Provide the (X, Y) coordinate of the cell's center where the given text is located.  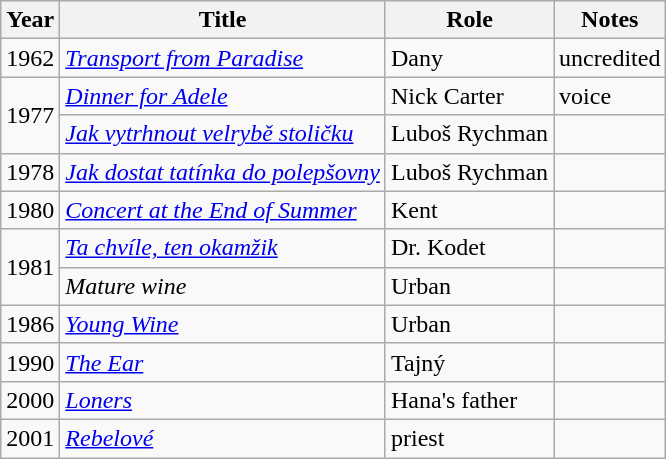
uncredited (610, 58)
Dr. Kodet (469, 248)
1986 (30, 324)
Concert at the End of Summer (223, 210)
Young Wine (223, 324)
The Ear (223, 362)
1980 (30, 210)
Title (223, 20)
Nick Carter (469, 96)
Year (30, 20)
Rebelové (223, 438)
1990 (30, 362)
Jak vytrhnout velrybě stoličku (223, 134)
Dany (469, 58)
Jak dostat tatínka do polepšovny (223, 172)
voice (610, 96)
1962 (30, 58)
2000 (30, 400)
priest (469, 438)
Ta chvíle, ten okamžik (223, 248)
Role (469, 20)
Tajný (469, 362)
Transport from Paradise (223, 58)
1977 (30, 115)
1978 (30, 172)
Kent (469, 210)
Mature wine (223, 286)
Hana's father (469, 400)
Dinner for Adele (223, 96)
Notes (610, 20)
1981 (30, 267)
Loners (223, 400)
2001 (30, 438)
